For the text-containing cell, return its midpoint in [X, Y] coordinate format. 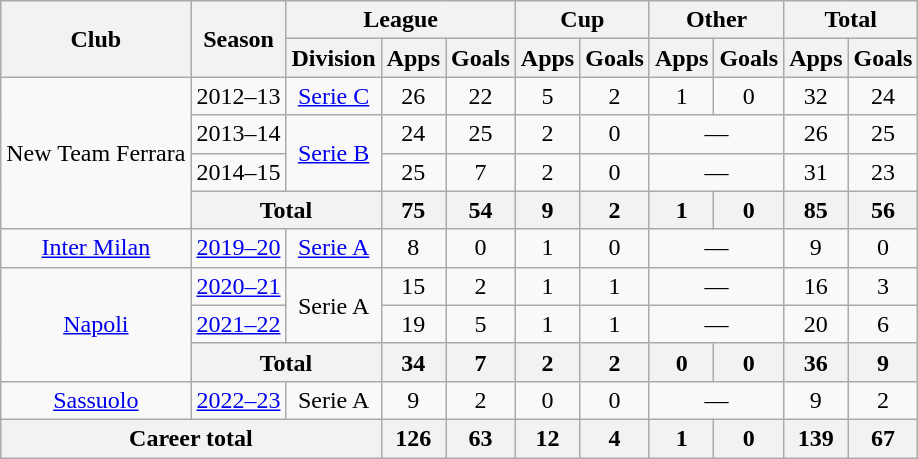
75 [413, 210]
2019–20 [238, 248]
Serie B [334, 153]
19 [413, 324]
4 [615, 438]
32 [816, 96]
36 [816, 362]
31 [816, 172]
Inter Milan [96, 248]
Career total [191, 438]
Club [96, 39]
34 [413, 362]
56 [883, 210]
85 [816, 210]
2020–21 [238, 286]
League [400, 20]
6 [883, 324]
Cup [582, 20]
63 [481, 438]
2013–14 [238, 134]
139 [816, 438]
8 [413, 248]
Other [716, 20]
3 [883, 286]
Napoli [96, 324]
12 [547, 438]
67 [883, 438]
16 [816, 286]
22 [481, 96]
54 [481, 210]
20 [816, 324]
23 [883, 172]
2022–23 [238, 400]
126 [413, 438]
Division [334, 58]
New Team Ferrara [96, 153]
2014–15 [238, 172]
15 [413, 286]
2012–13 [238, 96]
Serie C [334, 96]
Sassuolo [96, 400]
2021–22 [238, 324]
Season [238, 39]
